Return the [X, Y] coordinate for the center point of the cell that contains the specified text.  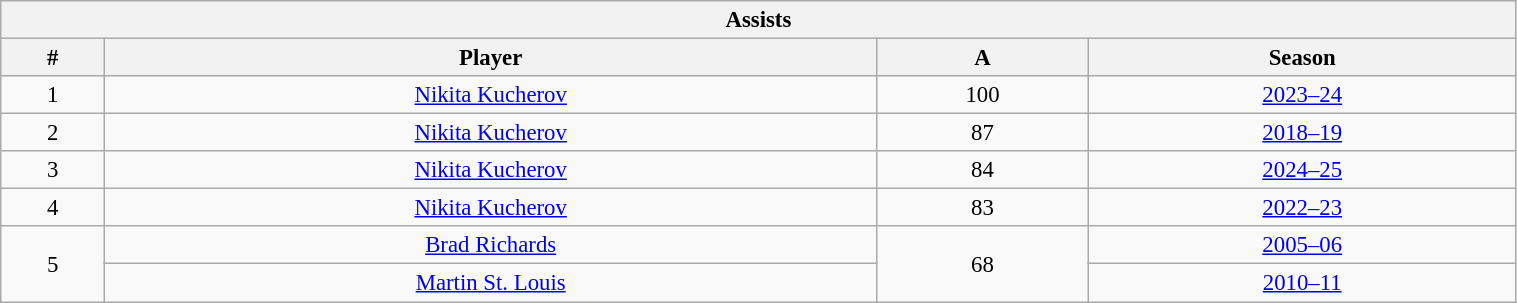
Season [1302, 58]
1 [53, 95]
Assists [758, 20]
100 [983, 95]
2 [53, 133]
83 [983, 208]
2005–06 [1302, 245]
2024–25 [1302, 170]
84 [983, 170]
5 [53, 264]
A [983, 58]
Martin St. Louis [491, 283]
2018–19 [1302, 133]
2023–24 [1302, 95]
Brad Richards [491, 245]
2022–23 [1302, 208]
3 [53, 170]
68 [983, 264]
87 [983, 133]
# [53, 58]
4 [53, 208]
2010–11 [1302, 283]
Player [491, 58]
